Capture the cell that displays the provided text and extract its (x, y) central coordinate. 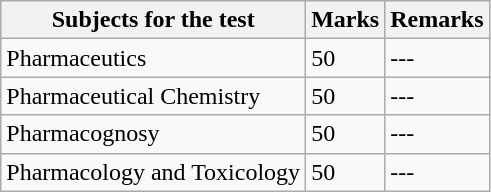
Pharmacology and Toxicology (154, 172)
Remarks (437, 20)
Subjects for the test (154, 20)
Pharmaceutical Chemistry (154, 96)
Marks (346, 20)
Pharmaceutics (154, 58)
Pharmacognosy (154, 134)
